For the text-containing cell, return its midpoint in [x, y] coordinate format. 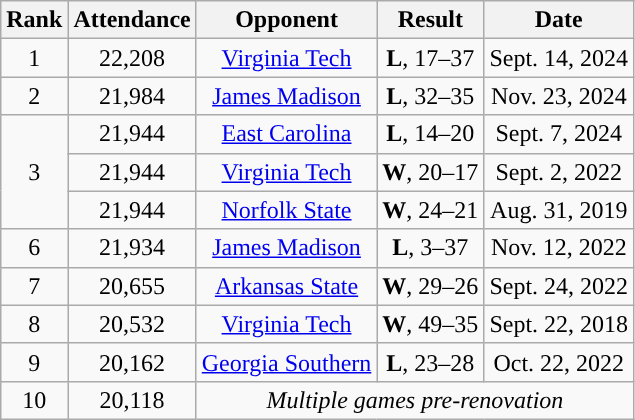
Sept. 22, 2018 [559, 324]
2 [34, 96]
L, 14–20 [430, 134]
1 [34, 58]
East Carolina [286, 134]
Rank [34, 20]
22,208 [132, 58]
Aug. 31, 2019 [559, 210]
Norfolk State [286, 210]
9 [34, 362]
L, 23–28 [430, 362]
W, 24–21 [430, 210]
Sept. 24, 2022 [559, 286]
20,118 [132, 400]
L, 17–37 [430, 58]
W, 49–35 [430, 324]
7 [34, 286]
Nov. 23, 2024 [559, 96]
Sept. 7, 2024 [559, 134]
L, 3–37 [430, 248]
Opponent [286, 20]
3 [34, 172]
10 [34, 400]
Date [559, 20]
20,162 [132, 362]
6 [34, 248]
Nov. 12, 2022 [559, 248]
Sept. 14, 2024 [559, 58]
W, 20–17 [430, 172]
Arkansas State [286, 286]
20,655 [132, 286]
Result [430, 20]
21,934 [132, 248]
21,984 [132, 96]
8 [34, 324]
Multiple games pre-renovation [414, 400]
Sept. 2, 2022 [559, 172]
L, 32–35 [430, 96]
Oct. 22, 2022 [559, 362]
Georgia Southern [286, 362]
W, 29–26 [430, 286]
20,532 [132, 324]
Attendance [132, 20]
